Capture the cell that displays the provided text and extract its (x, y) central coordinate. 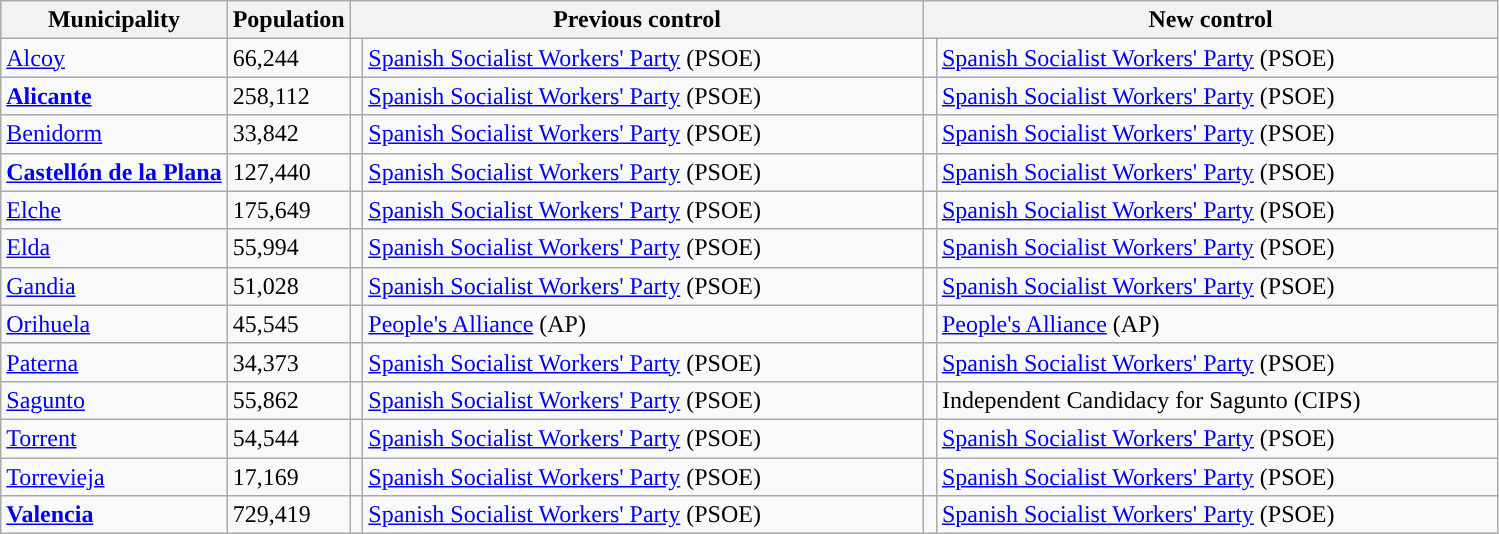
258,112 (288, 96)
51,028 (288, 286)
Castellón de la Plana (114, 172)
Independent Candidacy for Sagunto (CIPS) (1216, 400)
Municipality (114, 20)
Sagunto (114, 400)
729,419 (288, 515)
Torrent (114, 438)
127,440 (288, 172)
54,544 (288, 438)
Alicante (114, 96)
Orihuela (114, 324)
Torrevieja (114, 477)
Elda (114, 248)
45,545 (288, 324)
Benidorm (114, 134)
34,373 (288, 362)
Gandia (114, 286)
Population (288, 20)
175,649 (288, 210)
55,994 (288, 248)
66,244 (288, 58)
Valencia (114, 515)
33,842 (288, 134)
New control (1211, 20)
Elche (114, 210)
Paterna (114, 362)
Previous control (637, 20)
17,169 (288, 477)
Alcoy (114, 58)
55,862 (288, 400)
